From the cell containing the given text, extract its center point as [X, Y] coordinate. 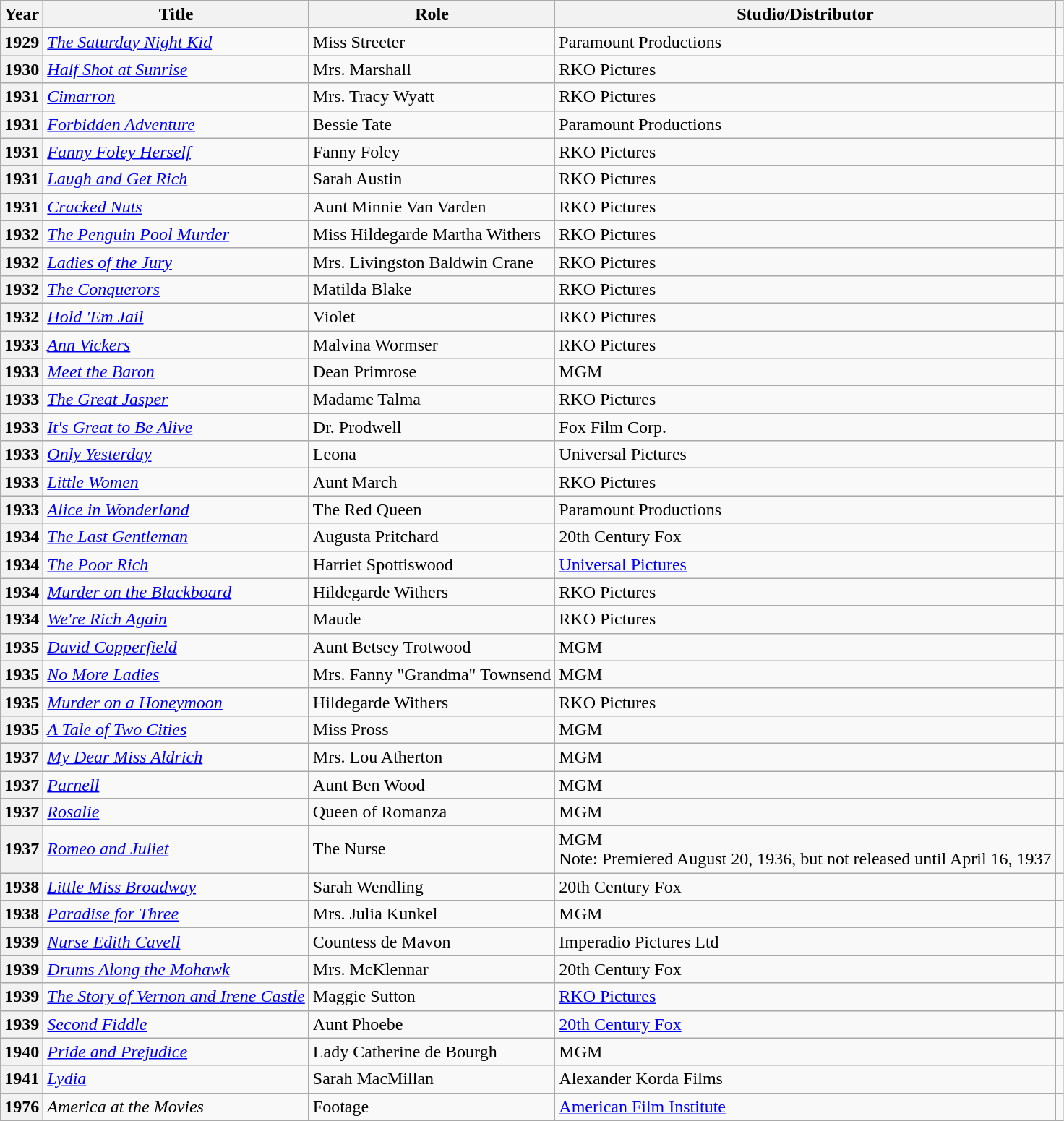
Sarah MacMillan [432, 1079]
Murder on the Blackboard [176, 592]
My Dear Miss Aldrich [176, 757]
1976 [22, 1107]
Little Miss Broadway [176, 887]
Mrs. McKlennar [432, 969]
Role [432, 14]
Madame Talma [432, 400]
Lady Catherine de Bourgh [432, 1052]
Mrs. Tracy Wyatt [432, 97]
Little Women [176, 482]
Parnell [176, 784]
Murder on a Honeymoon [176, 702]
The Nurse [432, 850]
Only Yesterday [176, 455]
The Poor Rich [176, 564]
The Story of Vernon and Irene Castle [176, 997]
MGMNote: Premiered August 20, 1936, but not released until April 16, 1937 [805, 850]
Miss Hildegarde Martha Withers [432, 234]
1929 [22, 42]
Imperadio Pictures Ltd [805, 942]
Harriet Spottiswood [432, 564]
Paradise for Three [176, 914]
Mrs. Marshall [432, 69]
Second Fiddle [176, 1024]
Bessie Tate [432, 124]
Leona [432, 455]
Footage [432, 1107]
Ann Vickers [176, 345]
1940 [22, 1052]
Studio/Distributor [805, 14]
Drums Along the Mohawk [176, 969]
Mrs. Livingston Baldwin Crane [432, 262]
The Last Gentleman [176, 537]
Aunt Betsey Trotwood [432, 647]
Cracked Nuts [176, 207]
The Great Jasper [176, 400]
Alexander Korda Films [805, 1079]
Malvina Wormser [432, 345]
Aunt Minnie Van Varden [432, 207]
Year [22, 14]
The Penguin Pool Murder [176, 234]
Maude [432, 619]
The Red Queen [432, 510]
Mrs. Lou Atherton [432, 757]
Title [176, 14]
Maggie Sutton [432, 997]
The Saturday Night Kid [176, 42]
It's Great to Be Alive [176, 427]
Mrs. Fanny "Grandma" Townsend [432, 674]
Countess de Mavon [432, 942]
Lydia [176, 1079]
Fanny Foley [432, 152]
Half Shot at Sunrise [176, 69]
1941 [22, 1079]
Miss Streeter [432, 42]
Forbidden Adventure [176, 124]
Violet [432, 317]
Rosalie [176, 812]
Sarah Austin [432, 179]
No More Ladies [176, 674]
American Film Institute [805, 1107]
The Conquerors [176, 289]
Ladies of the Jury [176, 262]
America at the Movies [176, 1107]
Alice in Wonderland [176, 510]
We're Rich Again [176, 619]
A Tale of Two Cities [176, 729]
Aunt Ben Wood [432, 784]
1930 [22, 69]
Dean Primrose [432, 372]
Laugh and Get Rich [176, 179]
Sarah Wendling [432, 887]
Mrs. Julia Kunkel [432, 914]
Meet the Baron [176, 372]
Queen of Romanza [432, 812]
Hold 'Em Jail [176, 317]
Fox Film Corp. [805, 427]
Aunt March [432, 482]
Pride and Prejudice [176, 1052]
Aunt Phoebe [432, 1024]
Matilda Blake [432, 289]
Miss Pross [432, 729]
Nurse Edith Cavell [176, 942]
Augusta Pritchard [432, 537]
Dr. Prodwell [432, 427]
Romeo and Juliet [176, 850]
David Copperfield [176, 647]
Cimarron [176, 97]
Fanny Foley Herself [176, 152]
